Find where the given text appears and provide that cell's center as [X, Y] coordinate. 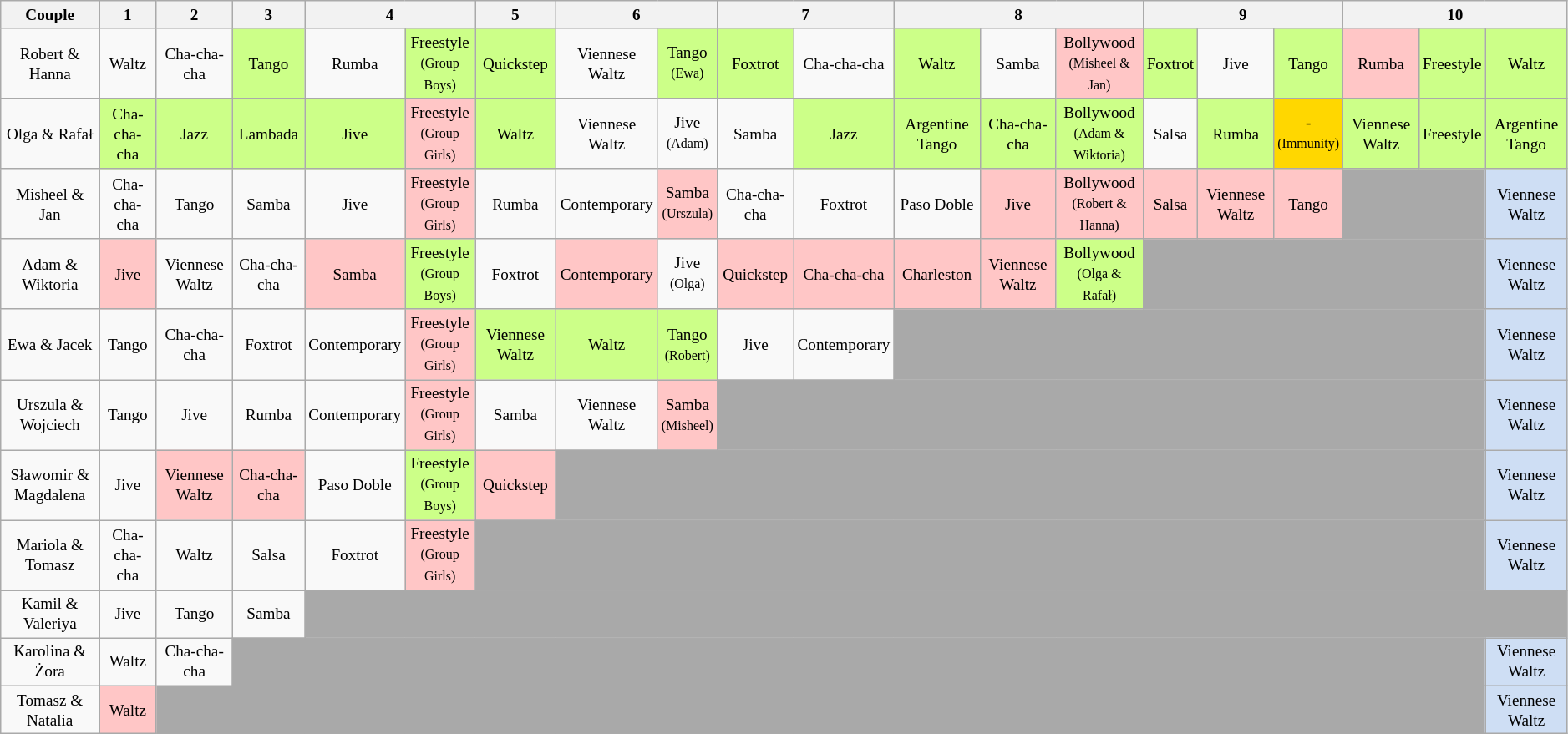
Tango(Ewa) [687, 63]
Bollywood(Robert & Hanna) [1099, 204]
Bollywood(Adam & Wiktoria) [1099, 134]
Sławomir & Magdalena [50, 485]
Adam & Wiktoria [50, 274]
Kamil & Valeriya [50, 615]
Lambada [269, 134]
Olga & Rafał [50, 134]
Misheel & Jan [50, 204]
Couple [50, 15]
Jive(Adam) [687, 134]
Samba(Urszula) [687, 204]
Robert & Hanna [50, 63]
1 [129, 15]
3 [269, 15]
5 [515, 15]
Ewa & Jacek [50, 344]
Bollywood(Olga & Rafał) [1099, 274]
Bollywood(Misheel & Jan) [1099, 63]
Tomasz & Natalia [50, 710]
7 [805, 15]
2 [194, 15]
-(Immunity) [1308, 134]
Urszula & Wojciech [50, 414]
10 [1455, 15]
9 [1243, 15]
Jive(Olga) [687, 274]
8 [1018, 15]
Karolina & Żora [50, 661]
Charleston [937, 274]
6 [637, 15]
Tango(Robert) [687, 344]
Samba(Misheel) [687, 414]
4 [390, 15]
Mariola & Tomasz [50, 555]
